For the text-containing cell, return its midpoint in [X, Y] coordinate format. 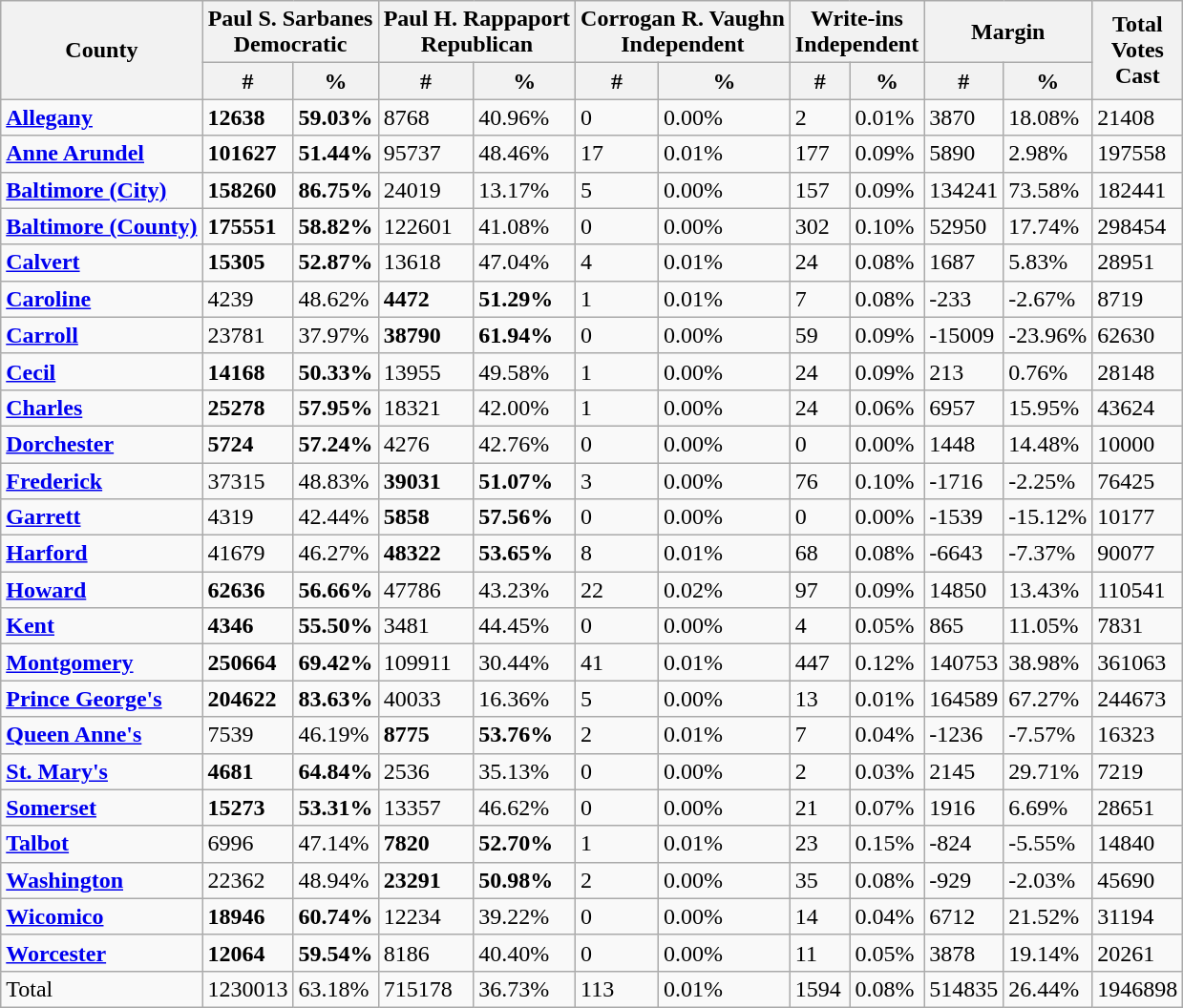
-2.67% [1048, 299]
10000 [1138, 444]
47786 [426, 590]
Allegany [101, 117]
47.14% [336, 844]
67.27% [1048, 699]
90077 [1138, 554]
4239 [248, 299]
16323 [1138, 735]
101627 [248, 154]
63.18% [336, 989]
37315 [248, 480]
Garrett [101, 517]
Queen Anne's [101, 735]
-233 [964, 299]
5724 [248, 444]
40.96% [525, 117]
0.07% [887, 808]
18946 [248, 916]
39031 [426, 480]
16.36% [525, 699]
51.29% [525, 299]
42.44% [336, 517]
13 [819, 699]
35.13% [525, 771]
15.95% [1048, 408]
2145 [964, 771]
0.02% [725, 590]
Margin [1008, 32]
76425 [1138, 480]
Caroline [101, 299]
865 [964, 626]
0.15% [887, 844]
1687 [964, 262]
41 [617, 662]
4319 [248, 517]
28951 [1138, 262]
19.14% [1048, 953]
40033 [426, 699]
Frederick [101, 480]
29.71% [1048, 771]
14840 [1138, 844]
182441 [1138, 190]
213 [964, 371]
4346 [248, 626]
Corrogan R. VaughnIndependent [684, 32]
1230013 [248, 989]
23781 [248, 335]
35 [819, 880]
69.42% [336, 662]
43.23% [525, 590]
30.44% [525, 662]
6996 [248, 844]
164589 [964, 699]
38790 [426, 335]
Washington [101, 880]
3481 [426, 626]
11 [819, 953]
28148 [1138, 371]
Talbot [101, 844]
53.31% [336, 808]
298454 [1138, 226]
Write-insIndependent [856, 32]
7219 [1138, 771]
61.94% [525, 335]
361063 [1138, 662]
Wicomico [101, 916]
28651 [1138, 808]
37.97% [336, 335]
-6643 [964, 554]
6.69% [1048, 808]
36.73% [525, 989]
41679 [248, 554]
53.76% [525, 735]
52.70% [525, 844]
Total [101, 989]
14168 [248, 371]
21408 [1138, 117]
31194 [1138, 916]
Carroll [101, 335]
5.83% [1048, 262]
Somerset [101, 808]
-824 [964, 844]
-1716 [964, 480]
46.62% [525, 808]
17.74% [1048, 226]
113 [617, 989]
24019 [426, 190]
55.50% [336, 626]
57.95% [336, 408]
St. Mary's [101, 771]
13618 [426, 262]
22362 [248, 880]
13357 [426, 808]
Baltimore (County) [101, 226]
0.12% [887, 662]
-15009 [964, 335]
49.58% [525, 371]
302 [819, 226]
53.65% [525, 554]
95737 [426, 154]
12064 [248, 953]
TotalVotesCast [1138, 50]
-1539 [964, 517]
1594 [819, 989]
52950 [964, 226]
23 [819, 844]
42.76% [525, 444]
57.24% [336, 444]
122601 [426, 226]
1946898 [1138, 989]
158260 [248, 190]
48.62% [336, 299]
Cecil [101, 371]
38.98% [1048, 662]
County [101, 50]
1916 [964, 808]
204622 [248, 699]
Calvert [101, 262]
68 [819, 554]
44.45% [525, 626]
17 [617, 154]
109911 [426, 662]
4681 [248, 771]
14 [819, 916]
-23.96% [1048, 335]
110541 [1138, 590]
Harford [101, 554]
8186 [426, 953]
6957 [964, 408]
7831 [1138, 626]
3878 [964, 953]
43624 [1138, 408]
51.44% [336, 154]
46.19% [336, 735]
21 [819, 808]
Baltimore (City) [101, 190]
Montgomery [101, 662]
56.66% [336, 590]
5858 [426, 517]
Howard [101, 590]
3870 [964, 117]
48322 [426, 554]
97 [819, 590]
62636 [248, 590]
Prince George's [101, 699]
22 [617, 590]
57.56% [525, 517]
83.63% [336, 699]
18321 [426, 408]
Kent [101, 626]
64.84% [336, 771]
8 [617, 554]
25278 [248, 408]
4472 [426, 299]
-5.55% [1048, 844]
39.22% [525, 916]
14850 [964, 590]
715178 [426, 989]
2.98% [1048, 154]
Paul H. RappaportRepublican [476, 32]
42.00% [525, 408]
-929 [964, 880]
48.83% [336, 480]
-1236 [964, 735]
48.46% [525, 154]
8775 [426, 735]
7539 [248, 735]
8768 [426, 117]
60.74% [336, 916]
Dorchester [101, 444]
Anne Arundel [101, 154]
0.06% [887, 408]
18.08% [1048, 117]
11.05% [1048, 626]
10177 [1138, 517]
52.87% [336, 262]
12638 [248, 117]
-2.03% [1048, 880]
13955 [426, 371]
0.03% [887, 771]
5890 [964, 154]
48.94% [336, 880]
51.07% [525, 480]
4276 [426, 444]
20261 [1138, 953]
8719 [1138, 299]
1448 [964, 444]
45690 [1138, 880]
244673 [1138, 699]
0.76% [1048, 371]
76 [819, 480]
59.03% [336, 117]
Paul S. SarbanesDemocratic [290, 32]
13.43% [1048, 590]
-7.57% [1048, 735]
86.75% [336, 190]
12234 [426, 916]
47.04% [525, 262]
-7.37% [1048, 554]
73.58% [1048, 190]
-15.12% [1048, 517]
41.08% [525, 226]
58.82% [336, 226]
2536 [426, 771]
40.40% [525, 953]
134241 [964, 190]
447 [819, 662]
7820 [426, 844]
14.48% [1048, 444]
15305 [248, 262]
514835 [964, 989]
Charles [101, 408]
62630 [1138, 335]
59 [819, 335]
157 [819, 190]
-2.25% [1048, 480]
175551 [248, 226]
6712 [964, 916]
26.44% [1048, 989]
140753 [964, 662]
177 [819, 154]
250664 [248, 662]
50.33% [336, 371]
197558 [1138, 154]
59.54% [336, 953]
3 [617, 480]
15273 [248, 808]
13.17% [525, 190]
50.98% [525, 880]
Worcester [101, 953]
21.52% [1048, 916]
23291 [426, 880]
46.27% [336, 554]
